Search for the cell housing the specified text and yield its [x, y] center coordinate. 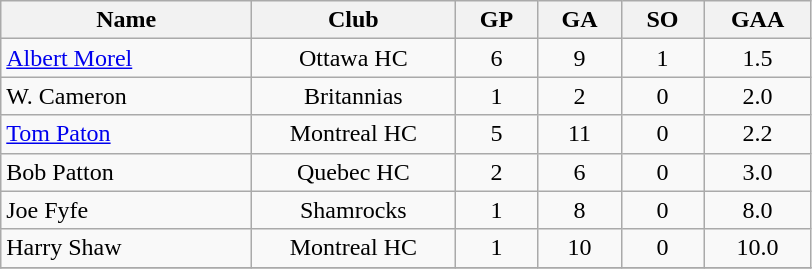
W. Cameron [126, 96]
11 [580, 134]
Club [354, 20]
SO [662, 20]
GA [580, 20]
1.5 [758, 58]
2.2 [758, 134]
GP [496, 20]
Britannias [354, 96]
10 [580, 248]
Harry Shaw [126, 248]
Quebec HC [354, 172]
Tom Paton [126, 134]
9 [580, 58]
Name [126, 20]
Bob Patton [126, 172]
Shamrocks [354, 210]
10.0 [758, 248]
3.0 [758, 172]
8 [580, 210]
Joe Fyfe [126, 210]
2.0 [758, 96]
8.0 [758, 210]
GAA [758, 20]
Ottawa HC [354, 58]
5 [496, 134]
Albert Morel [126, 58]
